Pinpoint the cell where the given text exists, returning its [x, y] midpoint coordinate. 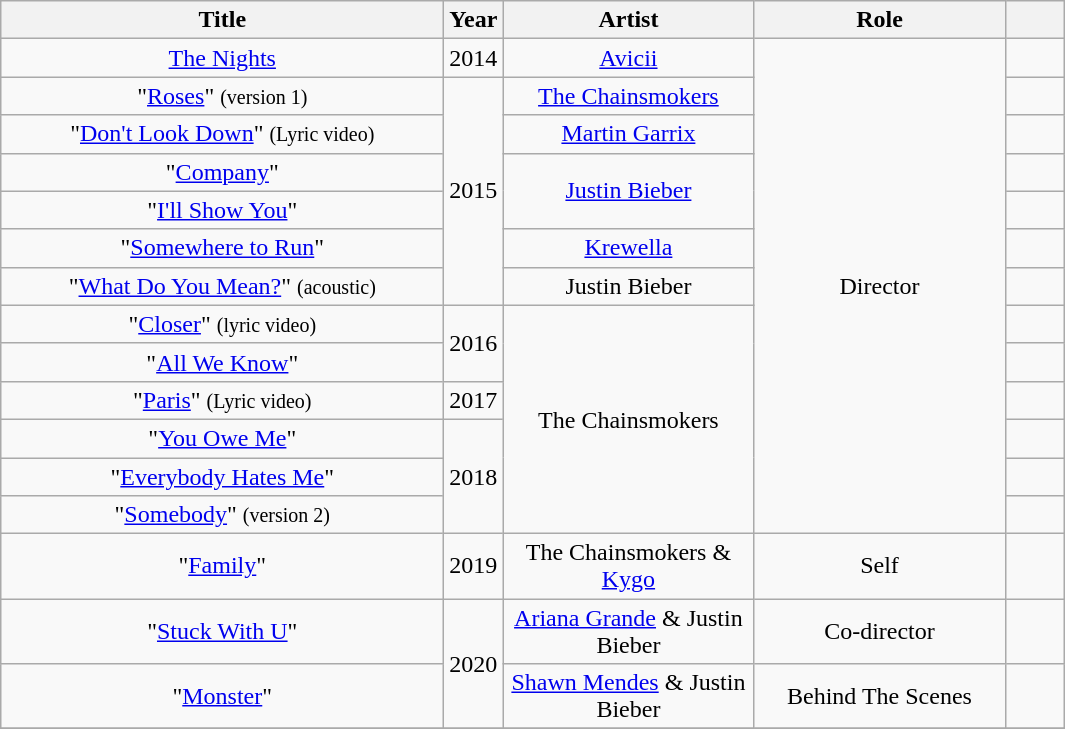
Martin Garrix [628, 134]
Title [222, 20]
"Family" [222, 566]
"Monster" [222, 696]
Self [880, 566]
2018 [474, 476]
"All We Know" [222, 362]
Artist [628, 20]
The Chainsmokers & Kygo [628, 566]
Krewella [628, 248]
"What Do You Mean?" (acoustic) [222, 286]
"Stuck With U" [222, 632]
"You Owe Me" [222, 438]
Co-director [880, 632]
"I'll Show You" [222, 210]
2020 [474, 664]
Shawn Mendes & Justin Bieber [628, 696]
"Roses" (version 1) [222, 96]
"Paris" (Lyric video) [222, 400]
"Somebody" (version 2) [222, 515]
Ariana Grande & Justin Bieber [628, 632]
Role [880, 20]
"Somewhere to Run" [222, 248]
Year [474, 20]
2019 [474, 566]
2017 [474, 400]
"Everybody Hates Me" [222, 477]
Behind The Scenes [880, 696]
The Nights [222, 58]
2016 [474, 343]
Director [880, 286]
"Closer" (lyric video) [222, 324]
"Company" [222, 172]
"Don't Look Down" (Lyric video) [222, 134]
Avicii [628, 58]
2015 [474, 191]
2014 [474, 58]
